Return the (X, Y) coordinate for the center point of the cell that contains the specified text.  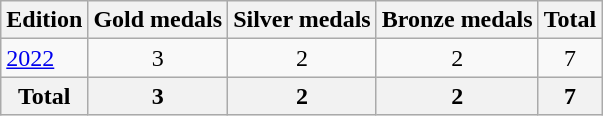
Edition (44, 20)
Gold medals (158, 20)
2022 (44, 58)
Silver medals (302, 20)
Bronze medals (457, 20)
